Provide the [x, y] coordinate of the cell's center where the given text is located.  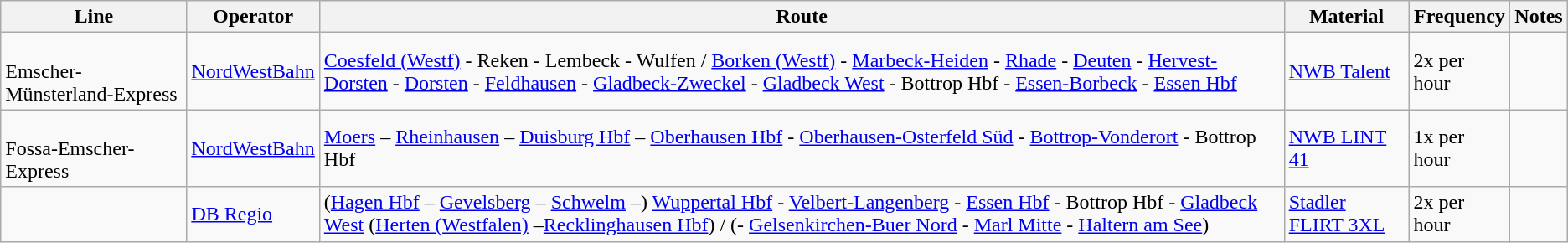
Frequency [1459, 17]
Route [802, 17]
Line [94, 17]
Operator [253, 17]
NWB Talent [1347, 71]
DB Regio [253, 215]
1x per hour [1459, 148]
Stadler FLIRT 3XL [1347, 215]
NWB LINT 41 [1347, 148]
Notes [1539, 17]
Fossa-Emscher-Express [94, 148]
Material [1347, 17]
Emscher-Münsterland-Express [94, 71]
Moers – Rheinhausen – Duisburg Hbf – Oberhausen Hbf - Oberhausen-Osterfeld Süd - Bottrop-Vonderort - Bottrop Hbf [802, 148]
